Detect which cell encompasses the target text, then output its (x, y) center coordinate. 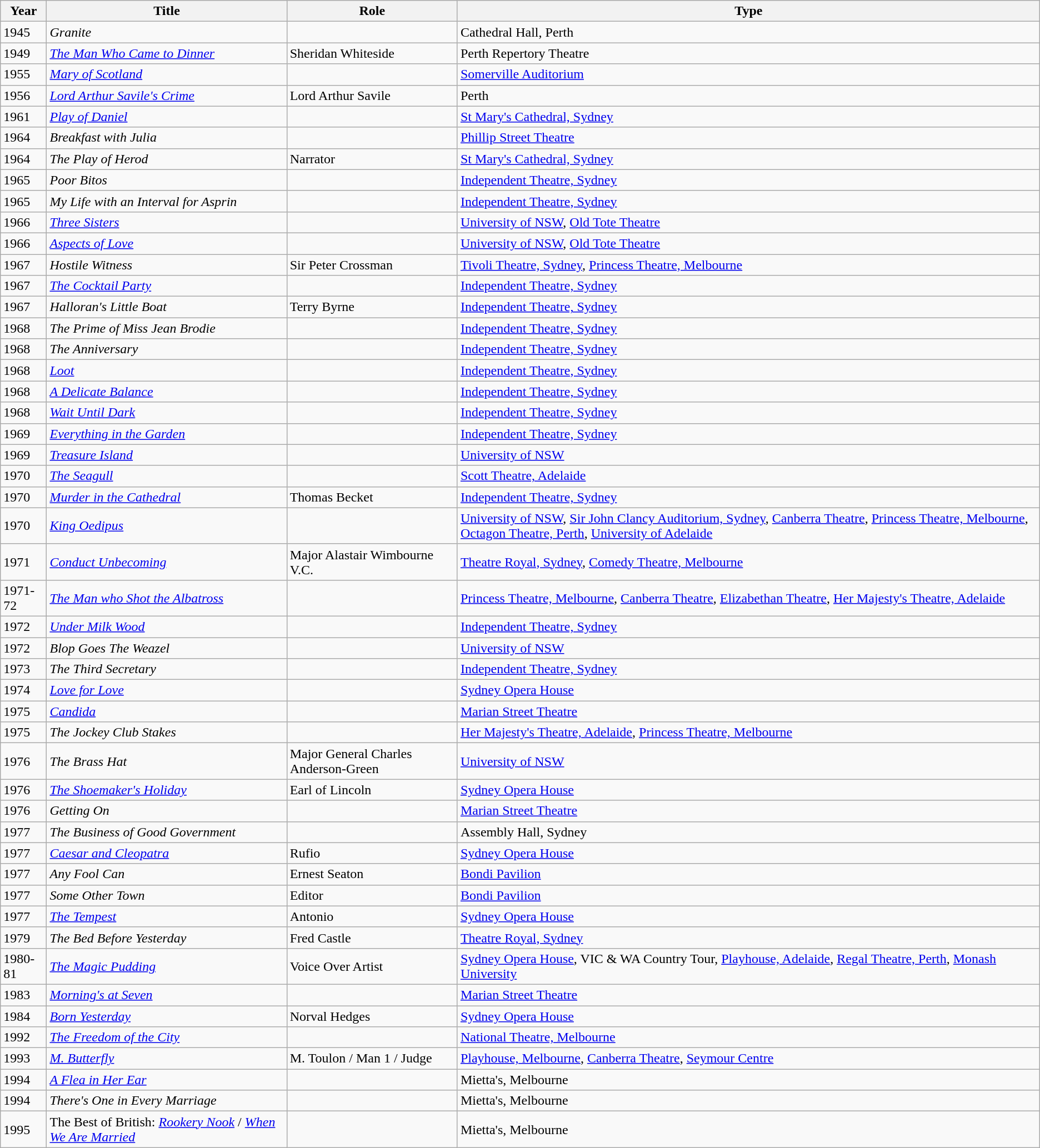
Perth Repertory Theatre (748, 53)
Hostile Witness (167, 265)
1973 (23, 669)
Somerville Auditorium (748, 74)
Under Milk Wood (167, 626)
Theatre Royal, Sydney, Comedy Theatre, Melbourne (748, 562)
Her Majesty's Theatre, Adelaide, Princess Theatre, Melbourne (748, 733)
Earl of Lincoln (372, 790)
Rufio (372, 853)
Sir Peter Crossman (372, 265)
The Prime of Miss Jean Brodie (167, 328)
Theatre Royal, Sydney (748, 938)
Love for Love (167, 690)
1979 (23, 938)
Playhouse, Melbourne, Canberra Theatre, Seymour Centre (748, 1059)
1992 (23, 1037)
Aspects of Love (167, 243)
The Seagull (167, 476)
Thomas Becket (372, 497)
The Magic Pudding (167, 966)
The Cocktail Party (167, 286)
King Oedipus (167, 525)
The Man who Shot the Albatross (167, 598)
The Anniversary (167, 349)
Three Sisters (167, 222)
There's One in Every Marriage (167, 1101)
Princess Theatre, Melbourne, Canberra Theatre, Elizabethan Theatre, Her Majesty's Theatre, Adelaide (748, 598)
1955 (23, 74)
The Play of Herod (167, 159)
Antonio (372, 916)
Candida (167, 711)
The Jockey Club Stakes (167, 733)
Murder in the Cathedral (167, 497)
1945 (23, 32)
Morning's at Seven (167, 995)
M. Toulon / Man 1 / Judge (372, 1059)
Role (372, 11)
Lord Arthur Savile (372, 96)
The Man Who Came to Dinner (167, 53)
Voice Over Artist (372, 966)
Lord Arthur Savile's Crime (167, 96)
Treasure Island (167, 455)
The Tempest (167, 916)
1949 (23, 53)
Cathedral Hall, Perth (748, 32)
Conduct Unbecoming (167, 562)
The Shoemaker's Holiday (167, 790)
Poor Bitos (167, 180)
Perth (748, 96)
Editor (372, 895)
Type (748, 11)
Narrator (372, 159)
Sydney Opera House, VIC & WA Country Tour, Playhouse, Adelaide, Regal Theatre, Perth, Monash University (748, 966)
Year (23, 11)
Title (167, 11)
Major Alastair Wimbourne V.C. (372, 562)
The Third Secretary (167, 669)
A Delicate Balance (167, 392)
1956 (23, 96)
Caesar and Cleopatra (167, 853)
Mary of Scotland (167, 74)
Norval Hedges (372, 1016)
The Bed Before Yesterday (167, 938)
Terry Byrne (372, 307)
Getting On (167, 811)
Phillip Street Theatre (748, 138)
Any Fool Can (167, 874)
Scott Theatre, Adelaide (748, 476)
The Best of British: Rookery Nook / When We Are Married (167, 1130)
The Brass Hat (167, 761)
1971 (23, 562)
1974 (23, 690)
1980-81 (23, 966)
1971-72 (23, 598)
1983 (23, 995)
Wait Until Dark (167, 413)
The Freedom of the City (167, 1037)
Assembly Hall, Sydney (748, 832)
National Theatre, Melbourne (748, 1037)
Breakfast with Julia (167, 138)
Some Other Town (167, 895)
Loot (167, 370)
Blop Goes The Weazel (167, 648)
Tivoli Theatre, Sydney, Princess Theatre, Melbourne (748, 265)
My Life with an Interval for Asprin (167, 201)
Sheridan Whiteside (372, 53)
1995 (23, 1130)
A Flea in Her Ear (167, 1080)
Major General Charles Anderson-Green (372, 761)
Fred Castle (372, 938)
University of NSW, Sir John Clancy Auditorium, Sydney, Canberra Theatre, Princess Theatre, Melbourne, Octagon Theatre, Perth, University of Adelaide (748, 525)
Play of Daniel (167, 117)
Granite (167, 32)
Halloran's Little Boat (167, 307)
Ernest Seaton (372, 874)
The Business of Good Government (167, 832)
1993 (23, 1059)
Born Yesterday (167, 1016)
Everything in the Garden (167, 434)
M. Butterfly (167, 1059)
1984 (23, 1016)
1961 (23, 117)
